Return (X, Y) of the center of cell containing provided text 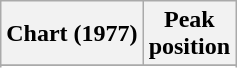
Peakposition (189, 34)
Chart (1977) (72, 34)
